Scan for the cell matching the given text and deliver its [X, Y] coordinate at center. 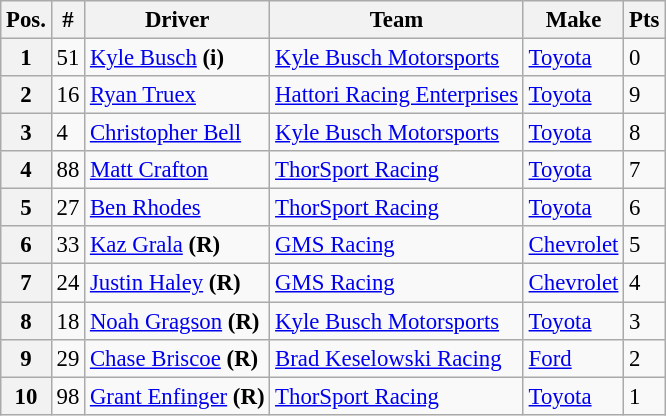
16 [68, 95]
Team [397, 20]
Kaz Grala (R) [178, 245]
29 [68, 358]
Matt Crafton [178, 170]
Christopher Bell [178, 133]
Make [573, 20]
0 [644, 58]
Brad Keselowski Racing [397, 358]
Pts [644, 20]
Chase Briscoe (R) [178, 358]
Driver [178, 20]
Hattori Racing Enterprises [397, 95]
10 [26, 396]
Kyle Busch (i) [178, 58]
Ben Rhodes [178, 208]
88 [68, 170]
Pos. [26, 20]
Noah Gragson (R) [178, 321]
Ryan Truex [178, 95]
Justin Haley (R) [178, 283]
51 [68, 58]
18 [68, 321]
24 [68, 283]
33 [68, 245]
# [68, 20]
Grant Enfinger (R) [178, 396]
27 [68, 208]
98 [68, 396]
Ford [573, 358]
